Determine the [X, Y] coordinate at the center of the cell enclosing the given text.  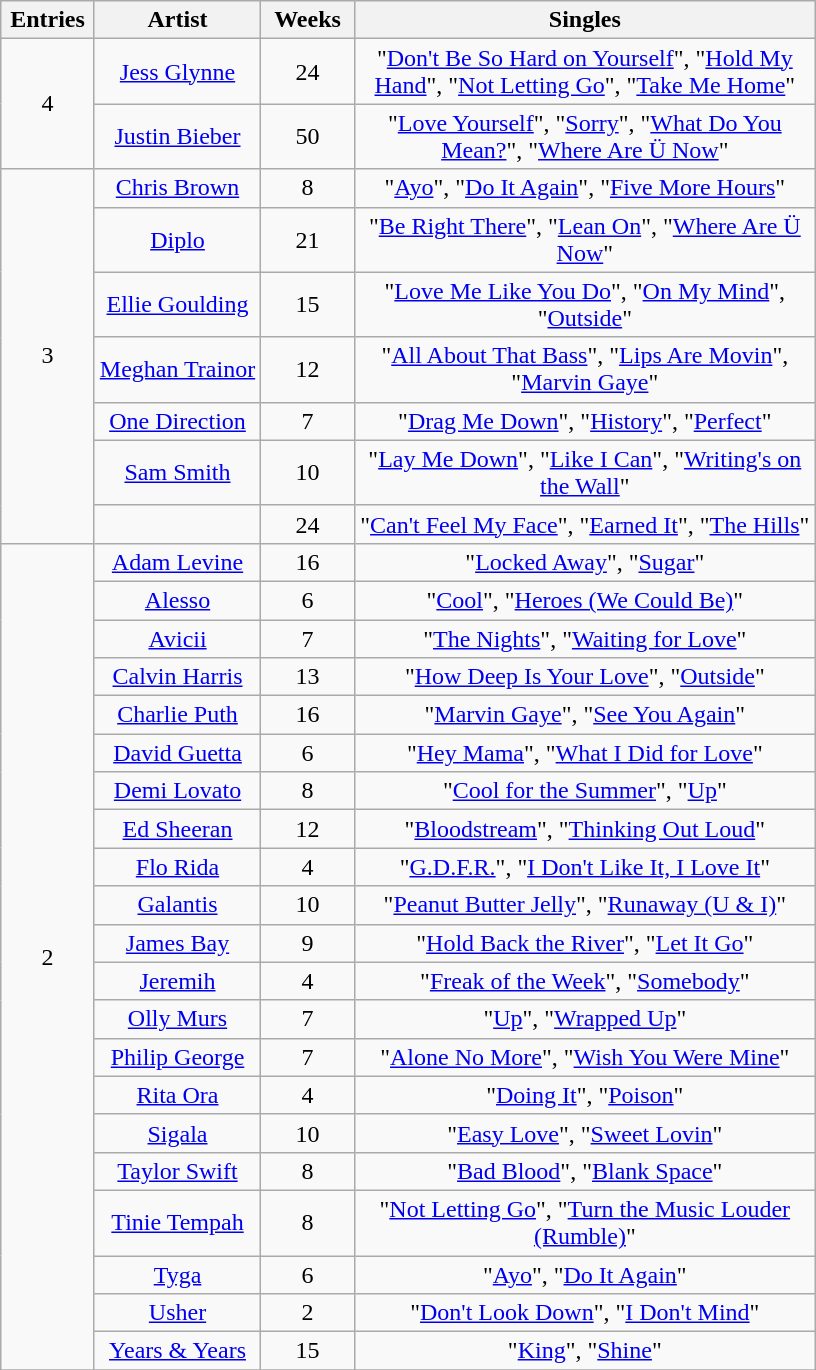
One Direction [177, 421]
Entries [48, 20]
"Bad Blood", "Blank Space" [584, 1171]
"The Nights", "Waiting for Love" [584, 639]
Years & Years [177, 1351]
Olly Murs [177, 1019]
"Love Yourself", "Sorry", "What Do You Mean?", "Where Are Ü Now" [584, 136]
Tyga [177, 1275]
James Bay [177, 943]
Weeks [308, 20]
21 [308, 240]
"Drag Me Down", "History", "Perfect" [584, 421]
"Peanut Butter Jelly", "Runaway (U & I)" [584, 905]
Rita Ora [177, 1095]
Meghan Trainor [177, 370]
Charlie Puth [177, 715]
"Easy Love", "Sweet Lovin" [584, 1133]
Ed Sheeran [177, 829]
"Ayo", "Do It Again" [584, 1275]
David Guetta [177, 753]
"Locked Away", "Sugar" [584, 562]
13 [308, 677]
Adam Levine [177, 562]
Singles [584, 20]
"All About That Bass", "Lips Are Movin", "Marvin Gaye" [584, 370]
Justin Bieber [177, 136]
Diplo [177, 240]
"Doing It", "Poison" [584, 1095]
"King", "Shine" [584, 1351]
Artist [177, 20]
Flo Rida [177, 867]
"Don't Be So Hard on Yourself", "Hold My Hand", "Not Letting Go", "Take Me Home" [584, 72]
"Hey Mama", "What I Did for Love" [584, 753]
Taylor Swift [177, 1171]
Tinie Tempah [177, 1222]
"Up", "Wrapped Up" [584, 1019]
Galantis [177, 905]
Demi Lovato [177, 791]
Chris Brown [177, 188]
Jeremih [177, 981]
"Be Right There", "Lean On", "Where Are Ü Now" [584, 240]
"Lay Me Down", "Like I Can", "Writing's on the Wall" [584, 472]
"Freak of the Week", "Somebody" [584, 981]
"Ayo", "Do It Again", "Five More Hours" [584, 188]
"Hold Back the River", "Let It Go" [584, 943]
"Can't Feel My Face", "Earned It", "The Hills" [584, 524]
"Not Letting Go", "Turn the Music Louder (Rumble)" [584, 1222]
"G.D.F.R.", "I Don't Like It, I Love It" [584, 867]
"Cool", "Heroes (We Could Be)" [584, 600]
Ellie Goulding [177, 304]
Philip George [177, 1057]
Jess Glynne [177, 72]
3 [48, 356]
"Marvin Gaye", "See You Again" [584, 715]
"Alone No More", "Wish You Were Mine" [584, 1057]
Calvin Harris [177, 677]
9 [308, 943]
"Cool for the Summer", "Up" [584, 791]
Avicii [177, 639]
"Love Me Like You Do", "On My Mind", "Outside" [584, 304]
Sam Smith [177, 472]
"Don't Look Down", "I Don't Mind" [584, 1313]
Alesso [177, 600]
"How Deep Is Your Love", "Outside" [584, 677]
50 [308, 136]
"Bloodstream", "Thinking Out Loud" [584, 829]
Usher [177, 1313]
Sigala [177, 1133]
